Output the (x, y) coordinate of the center of the cell containing the given text.  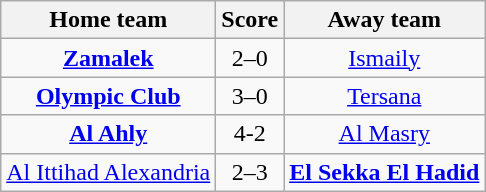
El Sekka El Hadid (384, 172)
2–3 (250, 172)
Tersana (384, 96)
Ismaily (384, 58)
Home team (108, 20)
2–0 (250, 58)
Al Masry (384, 134)
Olympic Club (108, 96)
Al Ittihad Alexandria (108, 172)
4-2 (250, 134)
Al Ahly (108, 134)
Away team (384, 20)
Zamalek (108, 58)
Score (250, 20)
3–0 (250, 96)
